From the cell containing the given text, extract its center point as [x, y] coordinate. 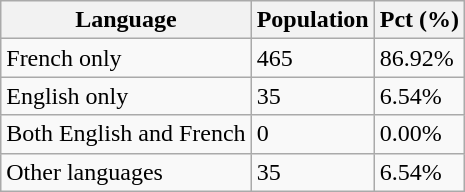
Both English and French [126, 134]
Other languages [126, 172]
English only [126, 96]
Language [126, 20]
0.00% [419, 134]
0 [312, 134]
Population [312, 20]
86.92% [419, 58]
465 [312, 58]
French only [126, 58]
Pct (%) [419, 20]
